Capture the cell that displays the provided text and extract its [x, y] central coordinate. 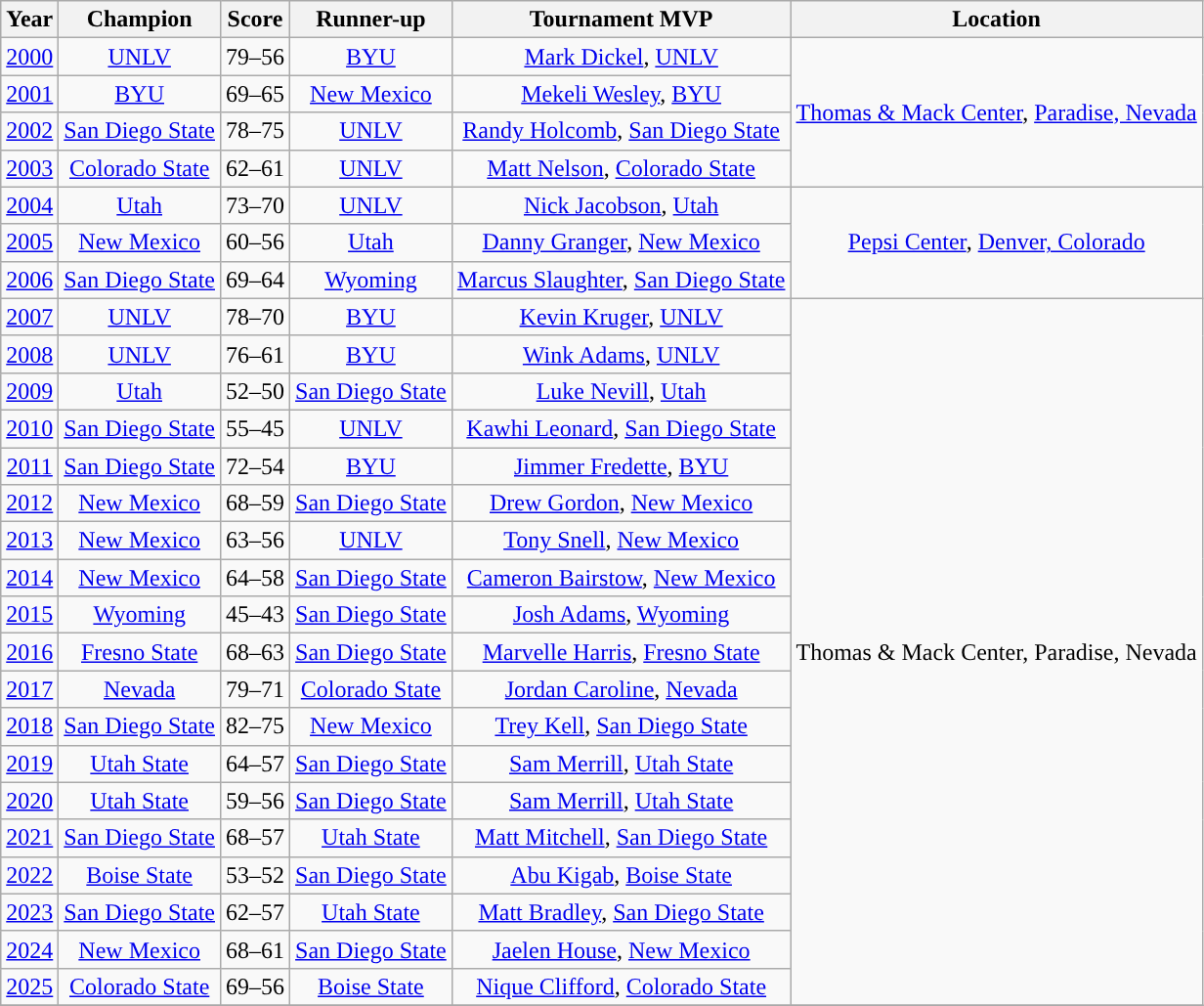
78–75 [256, 131]
62–61 [256, 168]
2003 [29, 168]
69–65 [256, 94]
79–56 [256, 57]
Danny Granger, New Mexico [622, 242]
79–71 [256, 689]
53–52 [256, 875]
2016 [29, 652]
2022 [29, 875]
2004 [29, 205]
Marcus Slaughter, San Diego State [622, 280]
Josh Adams, Wyoming [622, 615]
45–43 [256, 615]
Jaelen House, New Mexico [622, 949]
Fresno State [140, 652]
Luke Nevill, Utah [622, 391]
Mark Dickel, UNLV [622, 57]
2012 [29, 503]
68–61 [256, 949]
2009 [29, 391]
2023 [29, 912]
73–70 [256, 205]
68–63 [256, 652]
2017 [29, 689]
60–56 [256, 242]
76–61 [256, 354]
Matt Mitchell, San Diego State [622, 838]
2011 [29, 466]
69–64 [256, 280]
2005 [29, 242]
Kawhi Leonard, San Diego State [622, 428]
2013 [29, 541]
Drew Gordon, New Mexico [622, 503]
2002 [29, 131]
2025 [29, 986]
Champion [140, 20]
63–56 [256, 541]
55–45 [256, 428]
2006 [29, 280]
Tournament MVP [622, 20]
2019 [29, 764]
2007 [29, 317]
Randy Holcomb, San Diego State [622, 131]
Marvelle Harris, Fresno State [622, 652]
59–56 [256, 801]
Mekeli Wesley, BYU [622, 94]
68–59 [256, 503]
Wink Adams, UNLV [622, 354]
52–50 [256, 391]
2024 [29, 949]
Matt Bradley, San Diego State [622, 912]
Kevin Kruger, UNLV [622, 317]
2010 [29, 428]
Nique Clifford, Colorado State [622, 986]
2001 [29, 94]
2018 [29, 726]
Trey Kell, San Diego State [622, 726]
2020 [29, 801]
Tony Snell, New Mexico [622, 541]
Nevada [140, 689]
2000 [29, 57]
78–70 [256, 317]
Jordan Caroline, Nevada [622, 689]
2008 [29, 354]
68–57 [256, 838]
2014 [29, 578]
Jimmer Fredette, BYU [622, 466]
82–75 [256, 726]
Pepsi Center, Denver, Colorado [997, 242]
Abu Kigab, Boise State [622, 875]
64–57 [256, 764]
Matt Nelson, Colorado State [622, 168]
72–54 [256, 466]
69–56 [256, 986]
62–57 [256, 912]
Runner-up [371, 20]
Cameron Bairstow, New Mexico [622, 578]
64–58 [256, 578]
Score [256, 20]
Year [29, 20]
2015 [29, 615]
Location [997, 20]
2021 [29, 838]
Nick Jacobson, Utah [622, 205]
